Determine the [X, Y] coordinate at the center of the cell enclosing the given text.  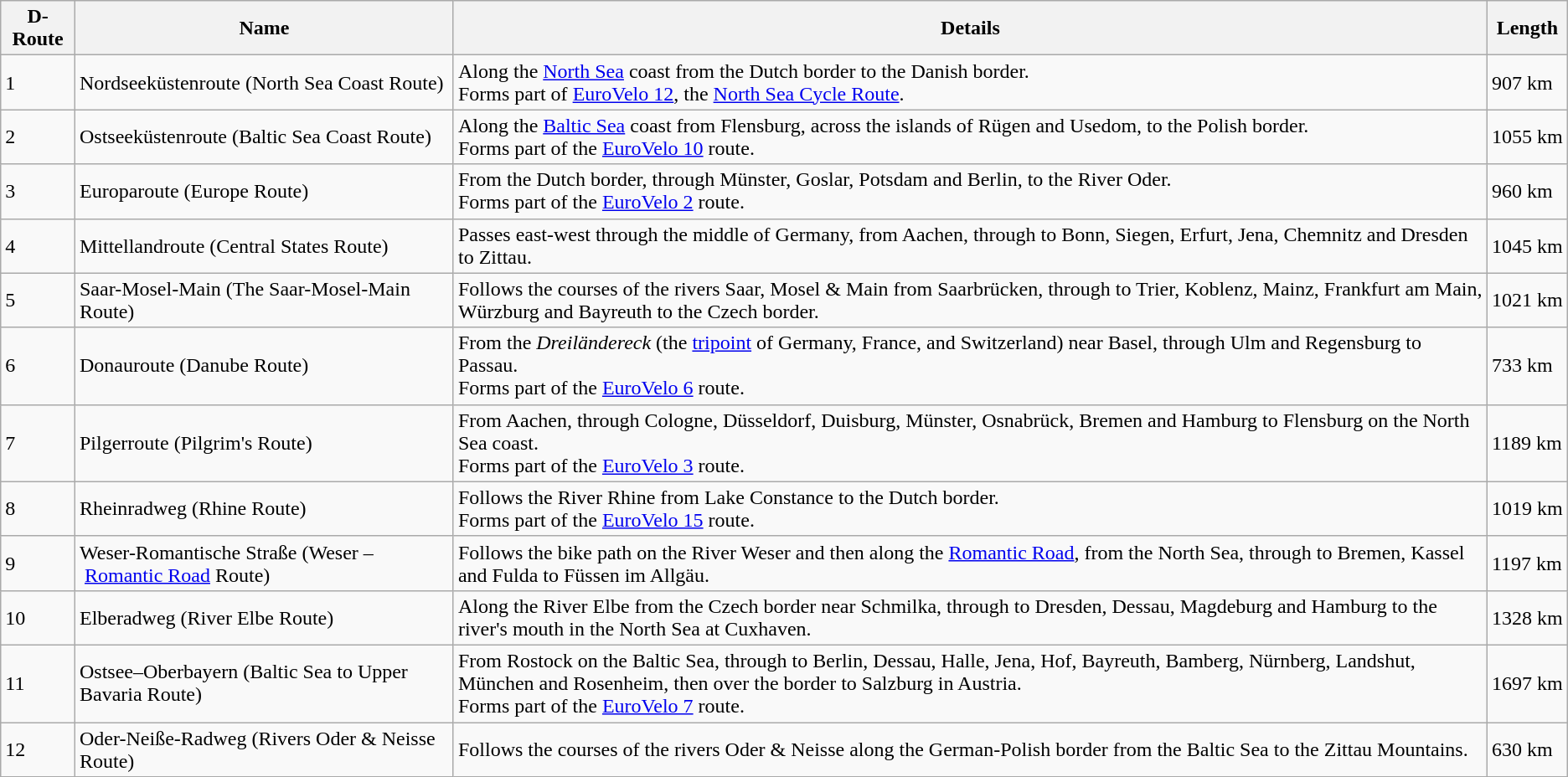
Along the Baltic Sea coast from Flensburg, across the islands of Rügen and Usedom, to the Polish border.Forms part of the EuroVelo 10 route. [970, 137]
Europaroute (Europe Route) [264, 191]
1697 km [1527, 683]
From the Dutch border, through Münster, Goslar, Potsdam and Berlin, to the River Oder.Forms part of the EuroVelo 2 route. [970, 191]
8 [39, 509]
1021 km [1527, 300]
5 [39, 300]
Follows the River Rhine from Lake Constance to the Dutch border.Forms part of the EuroVelo 15 route. [970, 509]
Ostsee–Oberbayern (Baltic Sea to Upper Bavaria Route) [264, 683]
1 [39, 82]
Name [264, 28]
Passes east-west through the middle of Germany, from Aachen, through to Bonn, Siegen, Erfurt, Jena, Chemnitz and Dresden to Zittau. [970, 246]
Length [1527, 28]
Oder-Neiße-Radweg (Rivers Oder & Neisse Route) [264, 749]
733 km [1527, 366]
Saar-Mosel-Main (The Saar-Mosel-Main Route) [264, 300]
1019 km [1527, 509]
Along the North Sea coast from the Dutch border to the Danish border. Forms part of EuroVelo 12, the North Sea Cycle Route. [970, 82]
4 [39, 246]
2 [39, 137]
Ostseeküstenroute (Baltic Sea Coast Route) [264, 137]
Details [970, 28]
1189 km [1527, 443]
3 [39, 191]
Pilgerroute (Pilgrim's Route) [264, 443]
Nordseeküstenroute (North Sea Coast Route) [264, 82]
12 [39, 749]
1197 km [1527, 563]
7 [39, 443]
6 [39, 366]
D-Route [39, 28]
1045 km [1527, 246]
Mittellandroute (Central States Route) [264, 246]
Weser-Romantische Straße (Weser – Romantic Road Route) [264, 563]
1328 km [1527, 618]
630 km [1527, 749]
1055 km [1527, 137]
Donauroute (Danube Route) [264, 366]
9 [39, 563]
11 [39, 683]
Follows the courses of the rivers Oder & Neisse along the German-Polish border from the Baltic Sea to the Zittau Mountains. [970, 749]
907 km [1527, 82]
Rheinradweg (Rhine Route) [264, 509]
960 km [1527, 191]
Elberadweg (River Elbe Route) [264, 618]
10 [39, 618]
